Search for the cell housing the specified text and yield its [x, y] center coordinate. 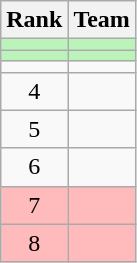
8 [34, 243]
Team [102, 20]
5 [34, 129]
7 [34, 205]
Rank [34, 20]
4 [34, 91]
6 [34, 167]
